Determine the (x, y) coordinate at the center of the cell enclosing the given text.  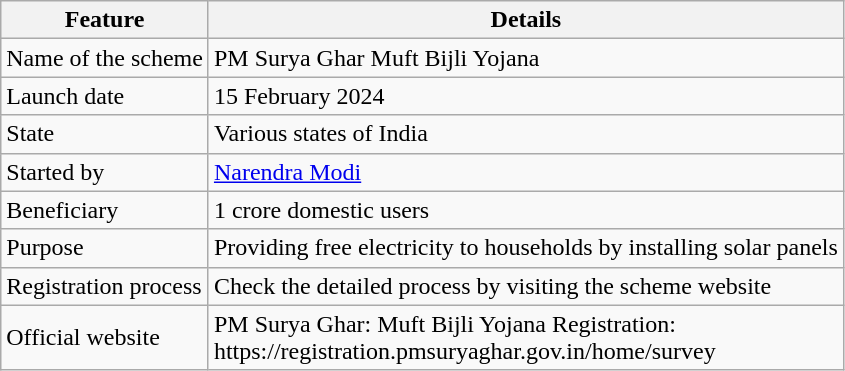
1 crore domestic users (526, 210)
Official website (105, 338)
Narendra Modi (526, 172)
Name of the scheme (105, 58)
Started by (105, 172)
Beneficiary (105, 210)
Registration process (105, 286)
Various states of India (526, 134)
PM Surya Ghar: Muft Bijli Yojana Registration:https://registration.pmsuryaghar.gov.in/home/survey (526, 338)
Purpose (105, 248)
15 February 2024 (526, 96)
Check the detailed process by visiting the scheme website (526, 286)
State (105, 134)
Providing free electricity to households by installing solar panels (526, 248)
PM Surya Ghar Muft Bijli Yojana (526, 58)
Feature (105, 20)
Launch date (105, 96)
Details (526, 20)
